For the text-containing cell, return its midpoint in (x, y) coordinate format. 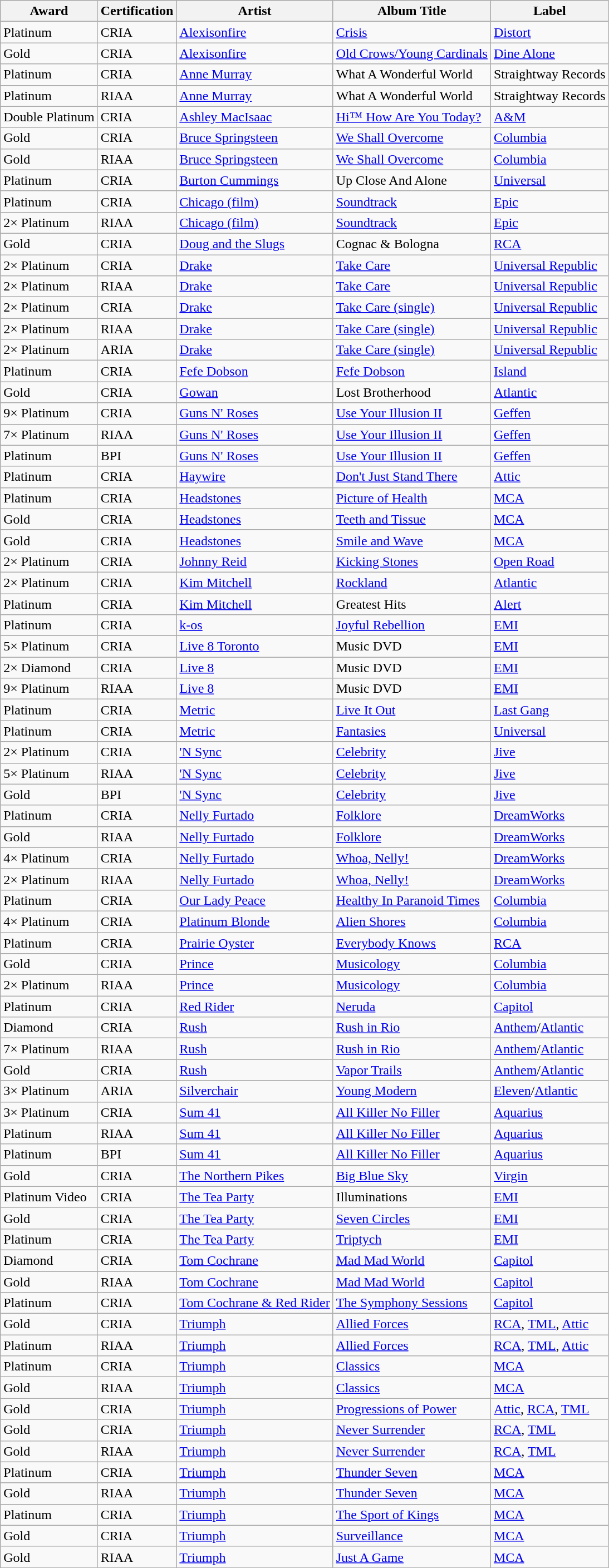
A&M (549, 117)
Healthy In Paranoid Times (412, 900)
Kicking Stones (412, 561)
Live 8 Toronto (255, 647)
Award (49, 11)
Double Platinum (49, 117)
Alien Shores (412, 921)
Virgin (549, 1176)
Album Title (412, 11)
Lost Brotherhood (412, 392)
Platinum Video (49, 1197)
Smile and Wave (412, 540)
Gowan (255, 392)
Platinum Blonde (255, 921)
Eleven/Atlantic (549, 1091)
Last Gang (549, 710)
Joyful Rebellion (412, 625)
Triptych (412, 1239)
k-os (255, 625)
Hi™ How Are You Today? (412, 117)
Up Close And Alone (412, 180)
Picture of Health (412, 498)
Tom Cochrane & Red Rider (255, 1303)
Teeth and Tissue (412, 519)
Label (549, 11)
Rockland (412, 583)
Doug and the Slugs (255, 244)
Crisis (412, 32)
Seven Circles (412, 1218)
Certification (137, 11)
Attic (549, 477)
Young Modern (412, 1091)
2× Diamond (49, 668)
Just A Game (412, 1557)
Cognac & Bologna (412, 244)
Everybody Knows (412, 943)
Prairie Oyster (255, 943)
Fantasies (412, 731)
The Northern Pikes (255, 1176)
Silverchair (255, 1091)
Don't Just Stand There (412, 477)
Red Rider (255, 1007)
Alert (549, 604)
Greatest Hits (412, 604)
Island (549, 371)
Attic, RCA, TML (549, 1409)
Open Road (549, 561)
Live It Out (412, 710)
Surveillance (412, 1536)
The Symphony Sessions (412, 1303)
Big Blue Sky (412, 1176)
Vapor Trails (412, 1070)
Old Crows/Young Cardinals (412, 53)
Johnny Reid (255, 561)
Distort (549, 32)
Progressions of Power (412, 1409)
Dine Alone (549, 53)
Ashley MacIsaac (255, 117)
Neruda (412, 1007)
Illuminations (412, 1197)
Burton Cummings (255, 180)
The Sport of Kings (412, 1515)
Haywire (255, 477)
Artist (255, 11)
Our Lady Peace (255, 900)
